Determine the [x, y] coordinate at the center of the cell enclosing the given text.  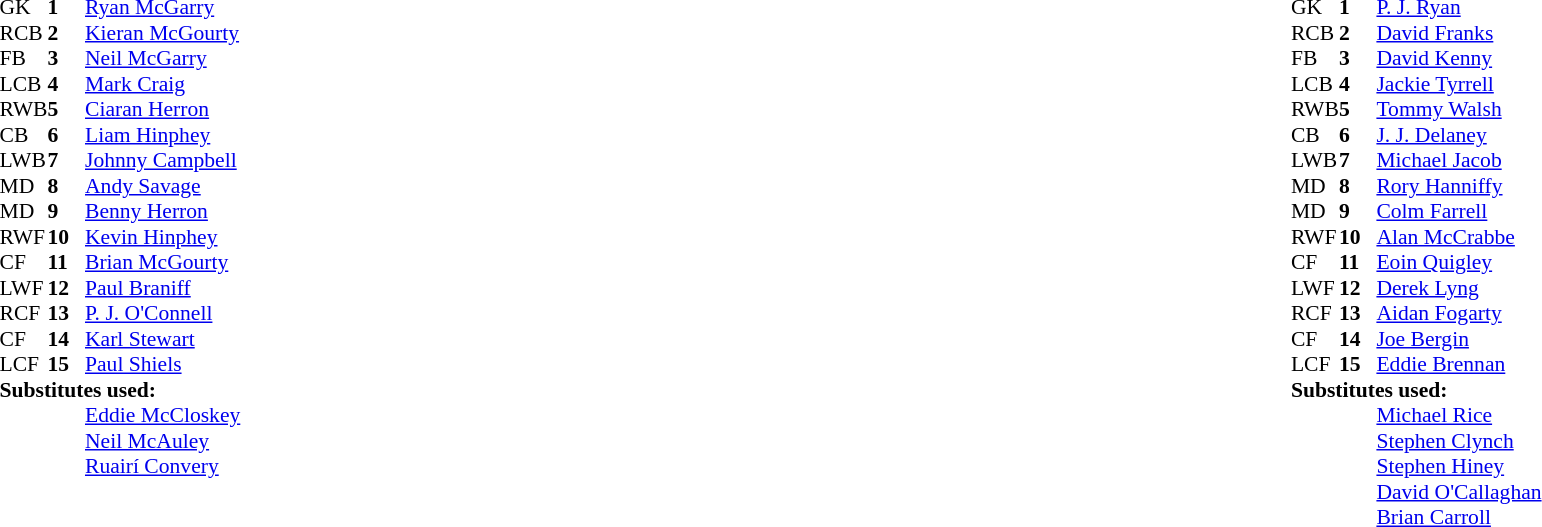
David O'Callaghan [1458, 492]
David Kenny [1458, 59]
Colm Farrell [1458, 211]
Kieran McGourty [162, 33]
Mark Craig [162, 84]
Alan McCrabbe [1458, 237]
J. J. Delaney [1458, 135]
Benny Herron [162, 211]
Stephen Clynch [1458, 441]
Andy Savage [162, 186]
Eddie Brennan [1458, 365]
Brian McGourty [162, 263]
Michael Jacob [1458, 161]
Ruairí Convery [162, 467]
Michael Rice [1458, 415]
Liam Hinphey [162, 135]
Stephen Hiney [1458, 467]
Paul Braniff [162, 288]
Tommy Walsh [1458, 109]
David Franks [1458, 33]
Karl Stewart [162, 339]
Jackie Tyrrell [1458, 84]
Neil McGarry [162, 59]
Eddie McCloskey [162, 415]
Paul Shiels [162, 365]
P. J. O'Connell [162, 313]
Ciaran Herron [162, 109]
Johnny Campbell [162, 161]
Kevin Hinphey [162, 237]
Joe Bergin [1458, 339]
Rory Hanniffy [1458, 186]
Aidan Fogarty [1458, 313]
Eoin Quigley [1458, 263]
Neil McAuley [162, 441]
Derek Lyng [1458, 288]
